Return (X, Y) of the center of cell containing provided text 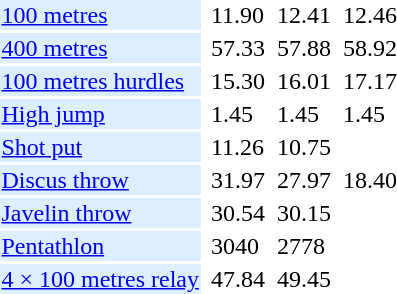
30.15 (304, 213)
100 metres hurdles (100, 81)
16.01 (304, 81)
11.90 (238, 15)
57.33 (238, 48)
57.88 (304, 48)
30.54 (238, 213)
27.97 (304, 180)
10.75 (304, 147)
400 metres (100, 48)
12.41 (304, 15)
15.30 (238, 81)
2778 (304, 246)
3040 (238, 246)
11.26 (238, 147)
49.45 (304, 279)
High jump (100, 114)
100 metres (100, 15)
Shot put (100, 147)
47.84 (238, 279)
4 × 100 metres relay (100, 279)
Discus throw (100, 180)
31.97 (238, 180)
Pentathlon (100, 246)
Javelin throw (100, 213)
